For the text-containing cell, return its midpoint in (X, Y) coordinate format. 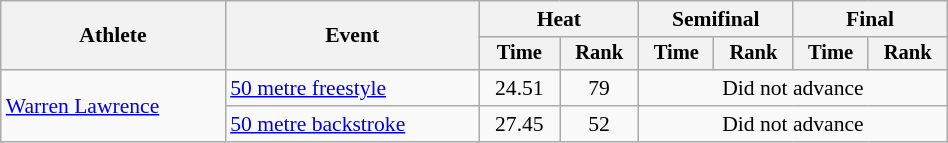
50 metre backstroke (352, 124)
79 (600, 88)
24.51 (520, 88)
Warren Lawrence (113, 106)
Event (352, 36)
Heat (558, 19)
27.45 (520, 124)
Final (870, 19)
Semifinal (716, 19)
50 metre freestyle (352, 88)
52 (600, 124)
Athlete (113, 36)
